Identify which cell holds the provided text, then report its [x, y] central coordinate. 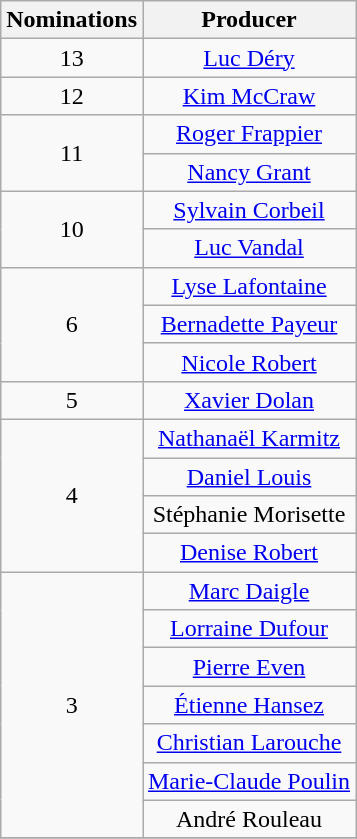
Xavier Dolan [248, 400]
Marc Daigle [248, 591]
Kim McCraw [248, 96]
Marie-Claude Poulin [248, 781]
André Rouleau [248, 819]
4 [72, 495]
3 [72, 705]
Bernadette Payeur [248, 324]
Daniel Louis [248, 477]
Nancy Grant [248, 172]
Nicole Robert [248, 362]
Stéphanie Morisette [248, 515]
Denise Robert [248, 553]
5 [72, 400]
Luc Vandal [248, 248]
13 [72, 58]
Luc Déry [248, 58]
Étienne Hansez [248, 705]
6 [72, 324]
Christian Larouche [248, 743]
Sylvain Corbeil [248, 210]
Nominations [72, 20]
10 [72, 229]
11 [72, 153]
Pierre Even [248, 667]
Nathanaël Karmitz [248, 438]
Producer [248, 20]
Lyse Lafontaine [248, 286]
Roger Frappier [248, 134]
Lorraine Dufour [248, 629]
12 [72, 96]
